Capture the cell that displays the provided text and extract its (x, y) central coordinate. 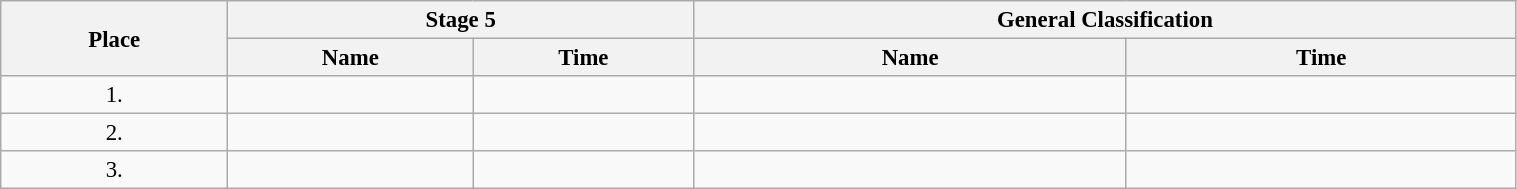
Place (114, 38)
3. (114, 170)
General Classification (1105, 20)
2. (114, 133)
1. (114, 95)
Stage 5 (461, 20)
